Identify which cell holds the provided text, then report its (x, y) central coordinate. 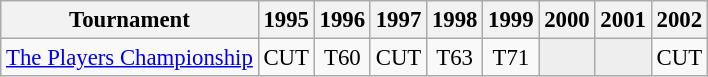
1995 (286, 20)
2000 (567, 20)
1999 (511, 20)
1998 (455, 20)
T71 (511, 58)
2001 (623, 20)
1996 (342, 20)
The Players Championship (130, 58)
2002 (679, 20)
1997 (398, 20)
T63 (455, 58)
T60 (342, 58)
Tournament (130, 20)
